Scan for the cell matching the given text and deliver its (X, Y) coordinate at center. 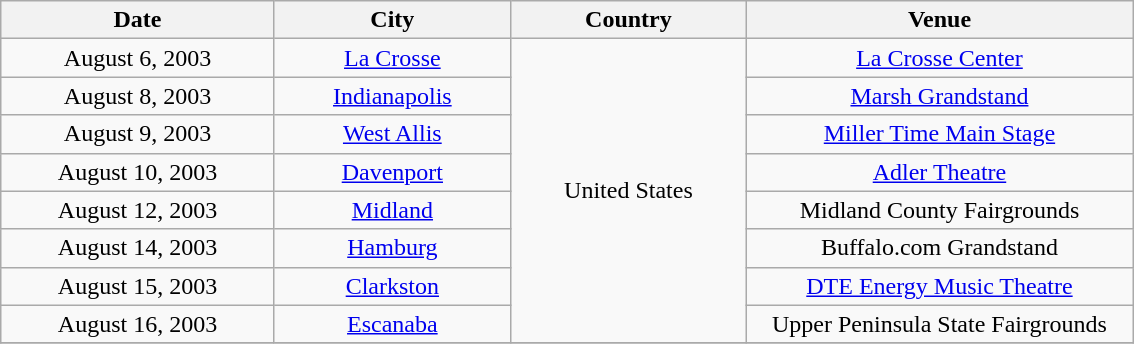
August 6, 2003 (138, 58)
Upper Peninsula State Fairgrounds (939, 324)
Date (138, 20)
August 14, 2003 (138, 248)
Davenport (392, 172)
August 16, 2003 (138, 324)
La Crosse (392, 58)
La Crosse Center (939, 58)
Clarkston (392, 286)
August 8, 2003 (138, 96)
Miller Time Main Stage (939, 134)
Country (628, 20)
Adler Theatre (939, 172)
Marsh Grandstand (939, 96)
City (392, 20)
Midland County Fairgrounds (939, 210)
Buffalo.com Grandstand (939, 248)
August 15, 2003 (138, 286)
Hamburg (392, 248)
Escanaba (392, 324)
West Allis (392, 134)
August 10, 2003 (138, 172)
August 12, 2003 (138, 210)
Midland (392, 210)
DTE Energy Music Theatre (939, 286)
United States (628, 191)
Venue (939, 20)
August 9, 2003 (138, 134)
Indianapolis (392, 96)
